From the cell containing the given text, extract its center point as [x, y] coordinate. 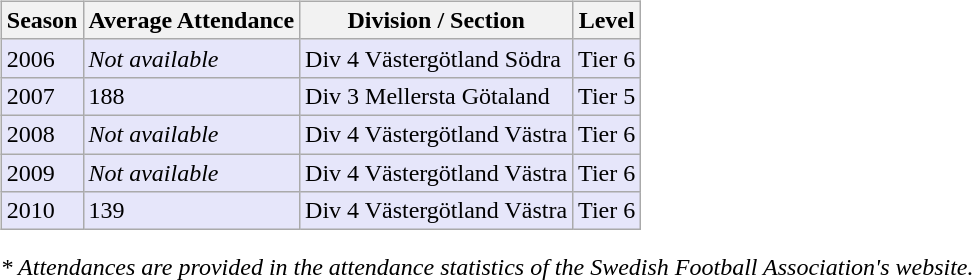
2007 [42, 96]
2006 [42, 58]
Average Attendance [192, 20]
2008 [42, 134]
Level [607, 20]
139 [192, 211]
Tier 5 [607, 96]
Div 3 Mellersta Götaland [436, 96]
188 [192, 96]
2009 [42, 173]
Division / Section [436, 20]
Div 4 Västergötland Södra [436, 58]
Season [42, 20]
2010 [42, 211]
